Extract the [x, y] coordinate from the center of the cell holding the provided text.  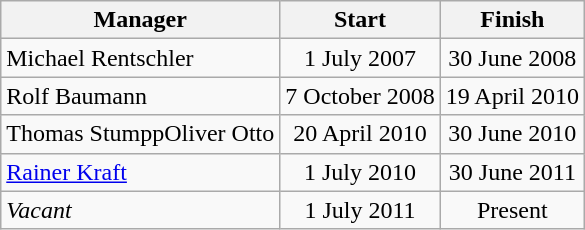
Vacant [140, 210]
Rainer Kraft [140, 172]
1 July 2011 [360, 210]
20 April 2010 [360, 134]
30 June 2010 [512, 134]
30 June 2011 [512, 172]
Thomas StumppOliver Otto [140, 134]
19 April 2010 [512, 96]
Finish [512, 20]
Present [512, 210]
1 July 2007 [360, 58]
Manager [140, 20]
30 June 2008 [512, 58]
Michael Rentschler [140, 58]
7 October 2008 [360, 96]
1 July 2010 [360, 172]
Start [360, 20]
Rolf Baumann [140, 96]
